Find where the given text appears and provide that cell's center as [X, Y] coordinate. 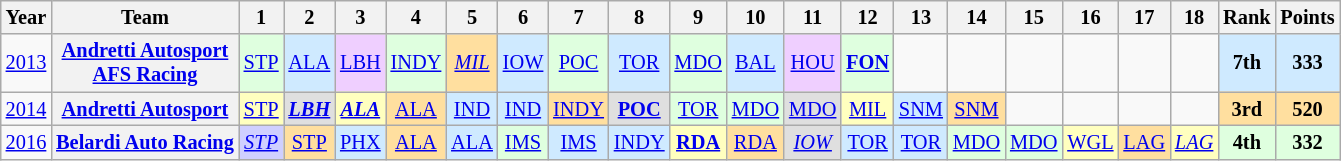
17 [1144, 17]
4th [1246, 142]
6 [523, 17]
Team [145, 17]
8 [640, 17]
2014 [26, 109]
16 [1090, 17]
7 [578, 17]
2 [310, 17]
9 [698, 17]
332 [1307, 142]
520 [1307, 109]
HOU [812, 63]
PHX [360, 142]
3rd [1246, 109]
Andretti AutosportAFS Racing [145, 63]
14 [976, 17]
Andretti Autosport [145, 109]
12 [868, 17]
5 [472, 17]
2013 [26, 63]
18 [1194, 17]
1 [262, 17]
7th [1246, 63]
10 [756, 17]
Belardi Auto Racing [145, 142]
11 [812, 17]
Year [26, 17]
4 [416, 17]
3 [360, 17]
2016 [26, 142]
BAL [756, 63]
333 [1307, 63]
WGL [1090, 142]
Rank [1246, 17]
FON [868, 63]
Points [1307, 17]
15 [1034, 17]
13 [921, 17]
